Capture the cell that displays the provided text and extract its (x, y) central coordinate. 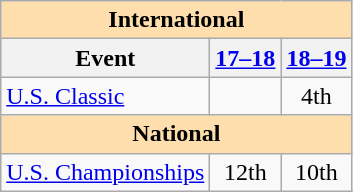
12th (246, 172)
International (176, 20)
18–19 (316, 58)
National (176, 134)
U.S. Classic (106, 96)
4th (316, 96)
U.S. Championships (106, 172)
Event (106, 58)
17–18 (246, 58)
10th (316, 172)
